Output the (X, Y) coordinate of the center of the cell containing the given text.  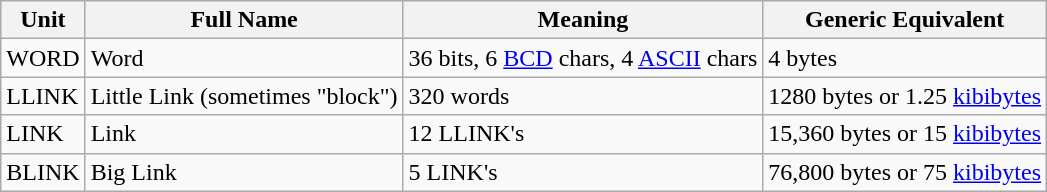
12 LLINK's (583, 134)
15,360 bytes or 15 kibibytes (905, 134)
1280 bytes or 1.25 kibibytes (905, 96)
Little Link (sometimes "block") (244, 96)
Meaning (583, 20)
36 bits, 6 BCD chars, 4 ASCII chars (583, 58)
320 words (583, 96)
Unit (43, 20)
BLINK (43, 172)
LINK (43, 134)
4 bytes (905, 58)
5 LINK's (583, 172)
Full Name (244, 20)
WORD (43, 58)
76,800 bytes or 75 kibibytes (905, 172)
Generic Equivalent (905, 20)
Big Link (244, 172)
LLINK (43, 96)
Word (244, 58)
Link (244, 134)
